Capture the cell that displays the provided text and extract its [x, y] central coordinate. 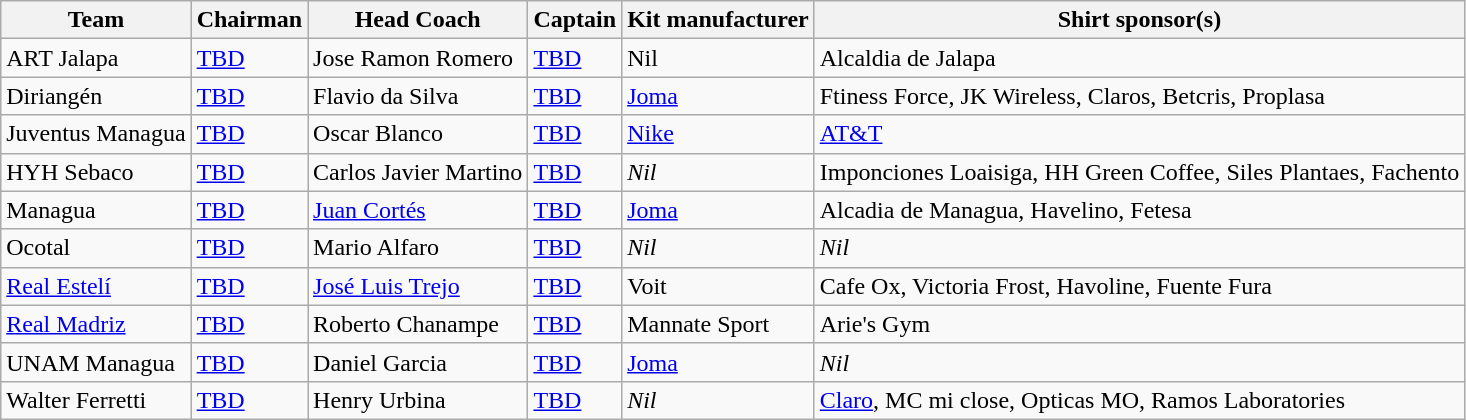
Team [96, 20]
UNAM Managua [96, 362]
Nike [718, 134]
Real Estelí [96, 286]
Mario Alfaro [418, 248]
Juventus Managua [96, 134]
Mannate Sport [718, 324]
Flavio da Silva [418, 96]
Head Coach [418, 20]
Real Madriz [96, 324]
Alcadia de Managua, Havelino, Fetesa [1139, 210]
Captain [575, 20]
Juan Cortés [418, 210]
Kit manufacturer [718, 20]
Arie's Gym [1139, 324]
Alcaldia de Jalapa [1139, 58]
Imponciones Loaisiga, HH Green Coffee, Siles Plantaes, Fachento [1139, 172]
Walter Ferretti [96, 400]
Roberto Chanampe [418, 324]
Ftiness Force, JK Wireless, Claros, Betcris, Proplasa [1139, 96]
AT&T [1139, 134]
Cafe Ox, Victoria Frost, Havoline, Fuente Fura [1139, 286]
Voit [718, 286]
Shirt sponsor(s) [1139, 20]
Chairman [249, 20]
Oscar Blanco [418, 134]
Ocotal [96, 248]
Jose Ramon Romero [418, 58]
Claro, MC mi close, Opticas MO, Ramos Laboratories [1139, 400]
HYH Sebaco [96, 172]
Carlos Javier Martino [418, 172]
Daniel Garcia [418, 362]
Diriangén [96, 96]
Managua [96, 210]
Henry Urbina [418, 400]
José Luis Trejo [418, 286]
ART Jalapa [96, 58]
